Determine the (X, Y) coordinate at the center of the cell enclosing the given text.  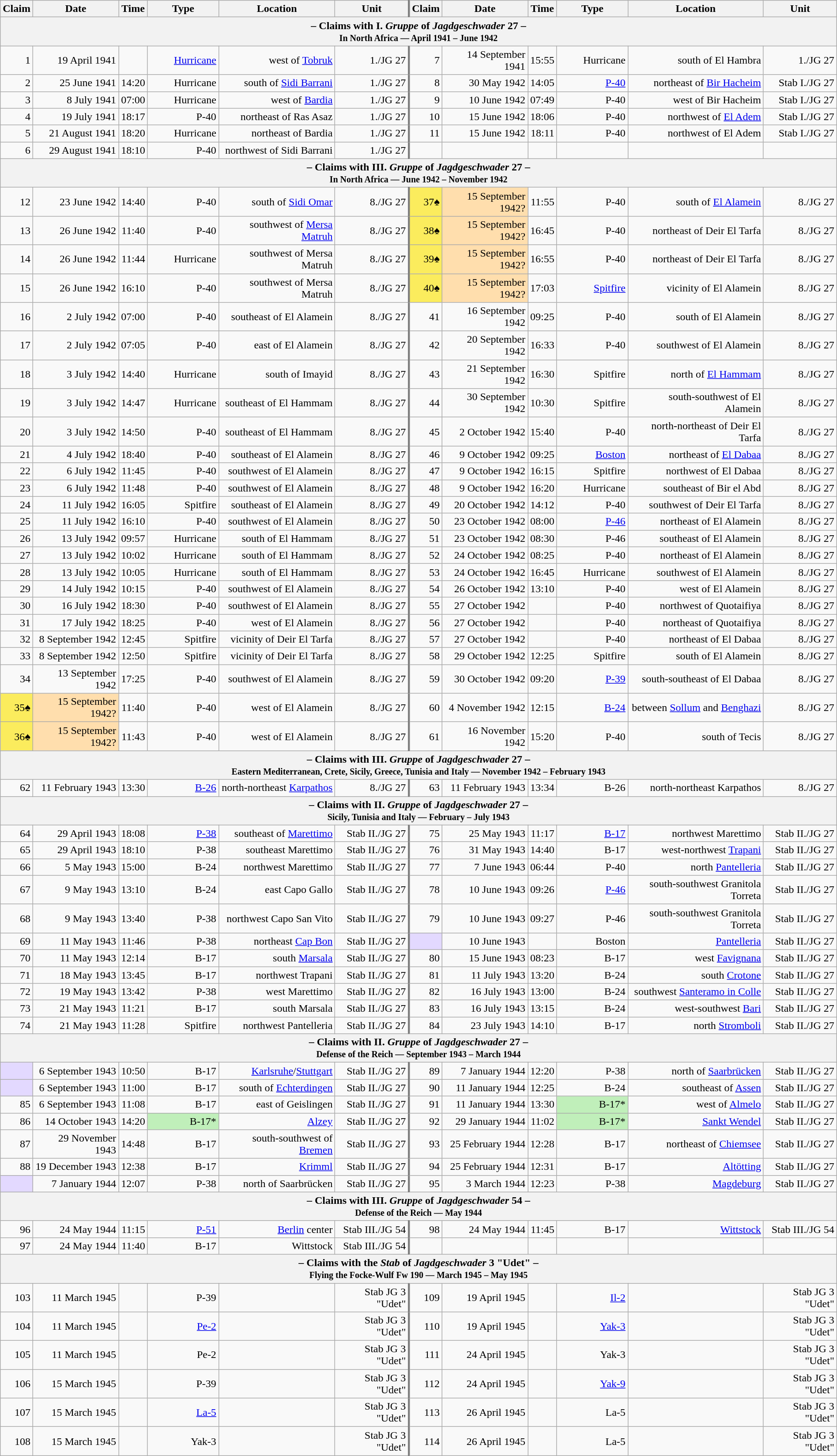
81 (426, 975)
14 October 1943 (75, 1121)
91 (426, 1104)
11:48 (133, 488)
west Marettimo (277, 992)
31 (17, 622)
southeast of Marettimo (277, 833)
– Claims with II. Gruppe of Jagdgeschwader 27 –Defense of the Reich — September 1943 – March 1944 (418, 1048)
110 (426, 1327)
73 (17, 1009)
– Claims with III. Gruppe of Jagdgeschwader 27 –In North Africa — June 1942 – November 1942 (418, 173)
42 (426, 345)
Alzey (277, 1121)
07:49 (543, 100)
north Stromboli (696, 1025)
63 (426, 788)
Sankt Wendel (696, 1121)
12:31 (543, 1167)
25 June 1941 (75, 83)
northwest of Quotaifiya (696, 605)
18:30 (133, 605)
15 June 1943 (485, 958)
11:43 (133, 737)
27 (17, 555)
16:20 (543, 488)
11 July 1943 (485, 975)
23 June 1942 (75, 201)
25 (17, 522)
21 August 1941 (75, 133)
109 (426, 1297)
– Claims with III. Gruppe of Jagdgeschwader 27 –Eastern Mediterranean, Crete, Sicily, Greece, Tunisia and Italy — November 1942 – February 1943 (418, 765)
18:20 (133, 133)
13 September 1942 (75, 679)
19 May 1943 (75, 992)
48 (426, 488)
west-southwest Bari (696, 1009)
4 November 1942 (485, 707)
85 (17, 1104)
29 January 1944 (485, 1121)
Karlsruhe/Stuttgart (277, 1071)
55 (426, 605)
19 December 1943 (75, 1167)
northwest Trapani (277, 975)
83 (426, 1009)
75 (426, 833)
northeast of Bardia (277, 133)
94 (426, 1167)
66 (17, 867)
northeast of Bir Hacheim (696, 83)
2 October 1942 (485, 432)
39♠ (426, 259)
97 (17, 1246)
103 (17, 1297)
08:23 (543, 958)
16:55 (543, 259)
southeast Marettimo (277, 850)
20 September 1942 (485, 345)
11:02 (543, 1121)
14:50 (133, 432)
10 June 1942 (485, 100)
12:07 (133, 1184)
north of El Hammam (696, 374)
11:17 (543, 833)
29 November 1943 (75, 1144)
89 (426, 1071)
15:00 (133, 867)
3 March 1944 (485, 1184)
76 (426, 850)
13:42 (133, 992)
19 (17, 403)
southwest of Deir El Tarfa (696, 505)
Krimml (277, 1167)
25 May 1943 (485, 833)
12:20 (543, 1071)
– Claims with III. Gruppe of Jagdgeschwader 54 –Defense of the Reich — May 1944 (418, 1206)
98 (426, 1229)
18 May 1943 (75, 975)
10:50 (133, 1071)
west of Tobruk (277, 60)
45 (426, 432)
northeast Cap Bon (277, 941)
54 (426, 589)
49 (426, 505)
12:14 (133, 958)
northeast of Chiemsee (696, 1144)
57 (426, 639)
northwest of Sidi Barrani (277, 150)
111 (426, 1355)
Yak-9 (592, 1384)
northwest Pantelleria (277, 1025)
16 July 1942 (75, 605)
17 (17, 345)
southwest Santeramo in Colle (696, 992)
43 (426, 374)
1 (17, 60)
23 July 1943 (485, 1025)
31 May 1943 (485, 850)
87 (17, 1144)
16:33 (543, 345)
96 (17, 1229)
14:05 (543, 83)
09:20 (543, 679)
south of Sidi Omar (277, 201)
Altötting (696, 1167)
30 (17, 605)
7 (426, 60)
16:05 (133, 505)
13:45 (133, 975)
10:02 (133, 555)
8 (426, 83)
16 (17, 317)
14 (17, 259)
17:03 (543, 288)
95 (426, 1184)
18:17 (133, 117)
12:50 (133, 656)
18:06 (543, 117)
72 (17, 992)
11:00 (133, 1088)
12:28 (543, 1144)
114 (426, 1441)
40♠ (426, 288)
17 July 1942 (75, 622)
south of Sidi Barrani (277, 83)
28 (17, 572)
19 April 1941 (75, 60)
11:55 (543, 201)
west-northwest Trapani (696, 850)
50 (426, 522)
90 (426, 1088)
79 (426, 919)
35♠ (17, 707)
59 (426, 679)
14:10 (543, 1025)
29 August 1941 (75, 150)
86 (17, 1121)
4 (17, 117)
south-southwest of El Alamein (696, 403)
15 (17, 288)
11:46 (133, 941)
44 (426, 403)
10:30 (543, 403)
105 (17, 1355)
3 (17, 100)
80 (426, 958)
south of Tecis (696, 737)
southeast of Bir el Abd (696, 488)
13 (17, 231)
67 (17, 889)
37♠ (426, 201)
84 (426, 1025)
7 June 1943 (485, 867)
56 (426, 622)
14:48 (133, 1144)
15:20 (543, 737)
20 (17, 432)
8 July 1941 (75, 100)
11:28 (133, 1025)
62 (17, 788)
south-southwest of Bremen (277, 1144)
26 October 1942 (485, 589)
68 (17, 919)
east of Geislingen (277, 1104)
33 (17, 656)
14:47 (133, 403)
5 (17, 133)
32 (17, 639)
08:00 (543, 522)
47 (426, 471)
11 (426, 133)
north-northeast of Deir El Tarfa (696, 432)
22 (17, 471)
29 October 1942 (485, 656)
12 (17, 201)
107 (17, 1412)
10:05 (133, 572)
36♠ (17, 737)
58 (426, 656)
11:15 (133, 1229)
09:27 (543, 919)
08:25 (543, 555)
53 (426, 572)
10:15 (133, 589)
northeast of Quotaifiya (696, 622)
9 (426, 100)
16 November 1942 (485, 737)
15:40 (543, 432)
21 September 1942 (485, 374)
13:20 (543, 975)
southeast of Assen (696, 1088)
10 (426, 117)
Berlin center (277, 1229)
82 (426, 992)
71 (17, 975)
northeast of Ras Asaz (277, 117)
south of Echterdingen (277, 1088)
78 (426, 889)
12:23 (543, 1184)
west of Bir Hacheim (696, 100)
16 September 1942 (485, 317)
52 (426, 555)
104 (17, 1327)
14 September 1941 (485, 60)
12:15 (543, 707)
112 (426, 1384)
vicinity of El Alamein (696, 288)
46 (426, 454)
14 July 1942 (75, 589)
16:30 (543, 374)
Il-2 (592, 1297)
northwest Capo San Vito (277, 919)
south-southeast of El Dabaa (696, 679)
92 (426, 1121)
south Crotone (696, 975)
13:15 (543, 1009)
west of Almelo (696, 1104)
P-51 (183, 1229)
east of El Alamein (277, 345)
14:12 (543, 505)
30 October 1942 (485, 679)
21 (17, 454)
106 (17, 1384)
93 (426, 1144)
11:21 (133, 1009)
77 (426, 867)
2 (17, 83)
17:25 (133, 679)
30 September 1942 (485, 403)
12:45 (133, 639)
6 (17, 150)
– Claims with the Stab of Jagdgeschwader 3 "Udet" –Flying the Focke-Wulf Fw 190 — March 1945 – May 1945 (418, 1268)
09:57 (133, 538)
51 (426, 538)
108 (17, 1441)
south of Imayid (277, 374)
– Claims with I. Gruppe of Jagdgeschwader 27 –In North Africa — April 1941 – June 1942 (418, 32)
30 May 1942 (485, 83)
16:15 (543, 471)
13:34 (543, 788)
Magdeburg (696, 1184)
88 (17, 1167)
08:30 (543, 538)
11:44 (133, 259)
18:11 (543, 133)
east Capo Gallo (277, 889)
18:40 (133, 454)
113 (426, 1412)
– Claims with II. Gruppe of Jagdgeschwader 27 –Sicily, Tunisia and Italy — February – July 1943 (418, 811)
23 (17, 488)
12:38 (133, 1167)
34 (17, 679)
09:26 (543, 889)
24 (17, 505)
19 July 1941 (75, 117)
06:44 (543, 867)
13:00 (543, 992)
11:08 (133, 1104)
07:05 (133, 345)
65 (17, 850)
74 (17, 1025)
61 (426, 737)
70 (17, 958)
18:08 (133, 833)
13:40 (133, 919)
60 (426, 707)
20 October 1942 (485, 505)
west Favignana (696, 958)
18 (17, 374)
northwest of El Dabaa (696, 471)
west of Bardia (277, 100)
north Pantelleria (696, 867)
38♠ (426, 231)
26 (17, 538)
4 July 1942 (75, 454)
south of El Hambra (696, 60)
18:25 (133, 622)
Pantelleria (696, 941)
5 May 1943 (75, 867)
between Sollum and Benghazi (696, 707)
69 (17, 941)
64 (17, 833)
15:55 (543, 60)
29 (17, 589)
41 (426, 317)
